Pinpoint the cell where the given text exists, returning its (x, y) midpoint coordinate. 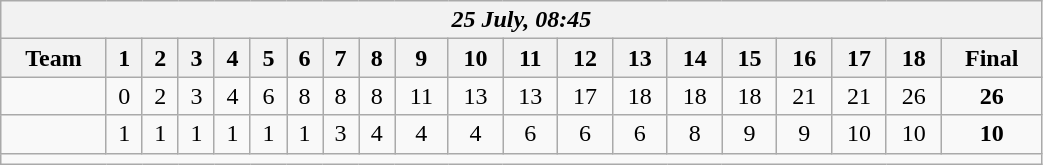
15 (750, 58)
Team (54, 58)
Final (992, 58)
25 July, 08:45 (522, 20)
16 (804, 58)
12 (586, 58)
0 (124, 96)
5 (268, 58)
7 (341, 58)
14 (694, 58)
